Provide the [x, y] coordinate of the cell's center where the given text is located.  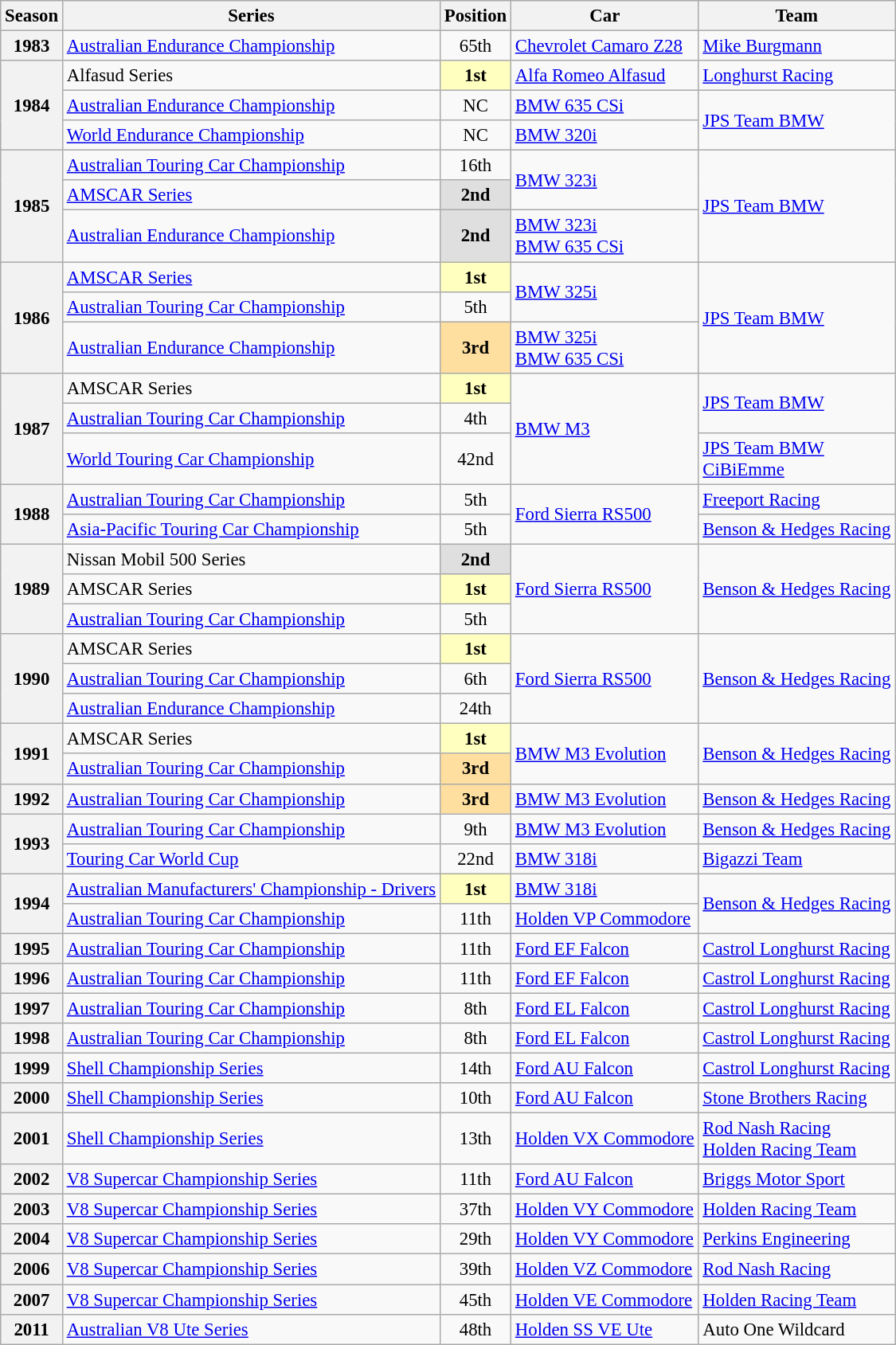
1984 [32, 105]
1993 [32, 844]
Touring Car World Cup [251, 858]
10th [475, 1098]
16th [475, 166]
BMW 635 CSi [605, 106]
Briggs Motor Sport [796, 1179]
Auto One Wildcard [796, 1329]
Longhurst Racing [796, 76]
Position [475, 16]
Holden SS VE Ute [605, 1329]
BMW M3 [605, 428]
Rod Nash RacingHolden Racing Team [796, 1139]
42nd [475, 459]
BMW 325iBMW 635 CSi [605, 347]
2004 [32, 1240]
1996 [32, 979]
Perkins Engineering [796, 1240]
Team [796, 16]
BMW 325i [605, 291]
39th [475, 1269]
2007 [32, 1300]
BMW 323iBMW 635 CSi [605, 236]
2003 [32, 1210]
24th [475, 709]
Asia-Pacific Touring Car Championship [251, 530]
Stone Brothers Racing [796, 1098]
4th [475, 418]
Nissan Mobil 500 Series [251, 559]
1997 [32, 1008]
2002 [32, 1179]
Chevrolet Camaro Z28 [605, 46]
JPS Team BMWCiBiEmme [796, 459]
22nd [475, 858]
Australian Manufacturers' Championship - Drivers [251, 889]
9th [475, 829]
6th [475, 679]
Alfasud Series [251, 76]
45th [475, 1300]
Mike Burgmann [796, 46]
1983 [32, 46]
Holden VX Commodore [605, 1139]
Season [32, 16]
Alfa Romeo Alfasud [605, 76]
1987 [32, 428]
Holden VE Commodore [605, 1300]
1986 [32, 318]
1988 [32, 514]
65th [475, 46]
Freeport Racing [796, 499]
World Endurance Championship [251, 135]
BMW 323i [605, 180]
37th [475, 1210]
29th [475, 1240]
13th [475, 1139]
14th [475, 1069]
Australian V8 Ute Series [251, 1329]
2001 [32, 1139]
1995 [32, 948]
Bigazzi Team [796, 858]
World Touring Car Championship [251, 459]
BMW 320i [605, 135]
2011 [32, 1329]
1989 [32, 589]
Holden VP Commodore [605, 919]
2000 [32, 1098]
1999 [32, 1069]
1998 [32, 1038]
2006 [32, 1269]
48th [475, 1329]
1994 [32, 903]
1990 [32, 678]
1991 [32, 753]
1992 [32, 799]
Car [605, 16]
Rod Nash Racing [796, 1269]
1985 [32, 206]
Series [251, 16]
Holden VZ Commodore [605, 1269]
